Determine the (X, Y) coordinate at the center of the cell enclosing the given text.  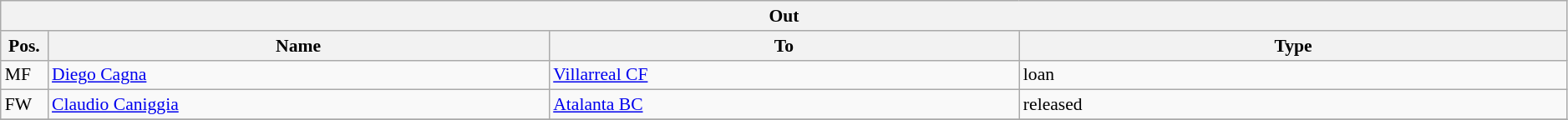
Diego Cagna (298, 75)
Claudio Caniggia (298, 105)
Atalanta BC (784, 105)
loan (1293, 75)
MF (24, 75)
Villarreal CF (784, 75)
Type (1293, 46)
released (1293, 105)
Out (784, 16)
To (784, 46)
Pos. (24, 46)
Name (298, 46)
FW (24, 105)
